Find where the given text appears and provide that cell's center as [x, y] coordinate. 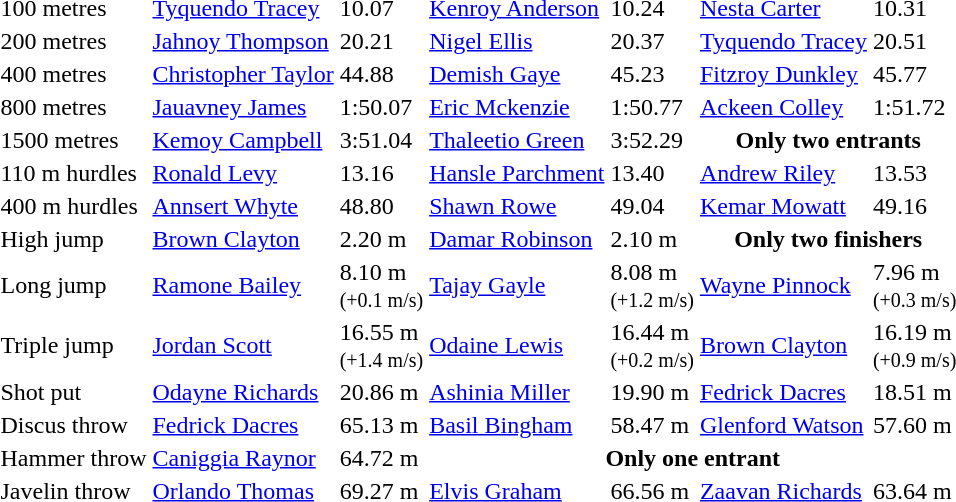
Andrew Riley [783, 173]
Hansle Parchment [517, 173]
65.13 m [381, 425]
Caniggia Raynor [243, 458]
Ronald Levy [243, 173]
Shawn Rowe [517, 206]
Glenford Watson [783, 425]
3:52.29 [652, 140]
Eric Mckenzie [517, 107]
Nigel Ellis [517, 41]
Ashinia Miller [517, 392]
49.04 [652, 206]
1:50.77 [652, 107]
45.23 [652, 74]
20.21 [381, 41]
Jahnoy Thompson [243, 41]
8.10 m(+0.1 m/s) [381, 286]
Odaine Lewis [517, 346]
20.37 [652, 41]
19.90 m [652, 392]
Kemar Mowatt [783, 206]
Fitzroy Dunkley [783, 74]
Demish Gaye [517, 74]
Kemoy Campbell [243, 140]
Odayne Richards [243, 392]
48.80 [381, 206]
Annsert Whyte [243, 206]
3:51.04 [381, 140]
2.10 m [652, 239]
Ackeen Colley [783, 107]
58.47 m [652, 425]
44.88 [381, 74]
Christopher Taylor [243, 74]
20.86 m [381, 392]
Thaleetio Green [517, 140]
Ramone Bailey [243, 286]
16.55 m(+1.4 m/s) [381, 346]
Tajay Gayle [517, 286]
16.44 m(+0.2 m/s) [652, 346]
2.20 m [381, 239]
Basil Bingham [517, 425]
Wayne Pinnock [783, 286]
Jauavney James [243, 107]
13.16 [381, 173]
13.40 [652, 173]
1:50.07 [381, 107]
Tyquendo Tracey [783, 41]
8.08 m(+1.2 m/s) [652, 286]
Jordan Scott [243, 346]
Damar Robinson [517, 239]
64.72 m [381, 458]
